Find where the given text appears and provide that cell's center as (X, Y) coordinate. 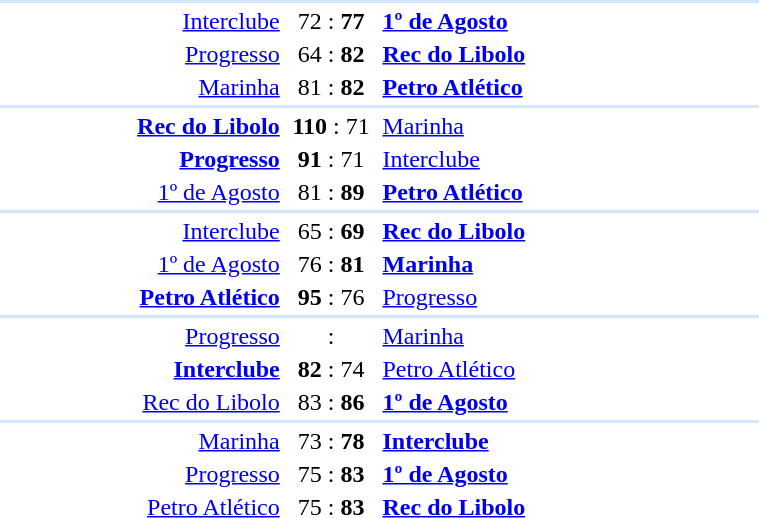
95 : 76 (331, 297)
83 : 86 (331, 402)
65 : 69 (331, 231)
72 : 77 (331, 21)
110 : 71 (331, 126)
91 : 71 (331, 159)
75 : 83 (331, 474)
82 : 74 (331, 369)
76 : 81 (331, 264)
64 : 82 (331, 54)
81 : 89 (331, 192)
81 : 82 (331, 87)
: (331, 336)
73 : 78 (331, 441)
